From the cell containing the given text, extract its center point as [x, y] coordinate. 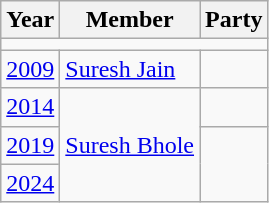
Suresh Bhole [130, 145]
Year [30, 20]
2019 [30, 145]
Party [234, 20]
Member [130, 20]
2009 [30, 69]
2014 [30, 107]
2024 [30, 183]
Suresh Jain [130, 69]
